Extract the (x, y) coordinate from the center of the cell holding the provided text.  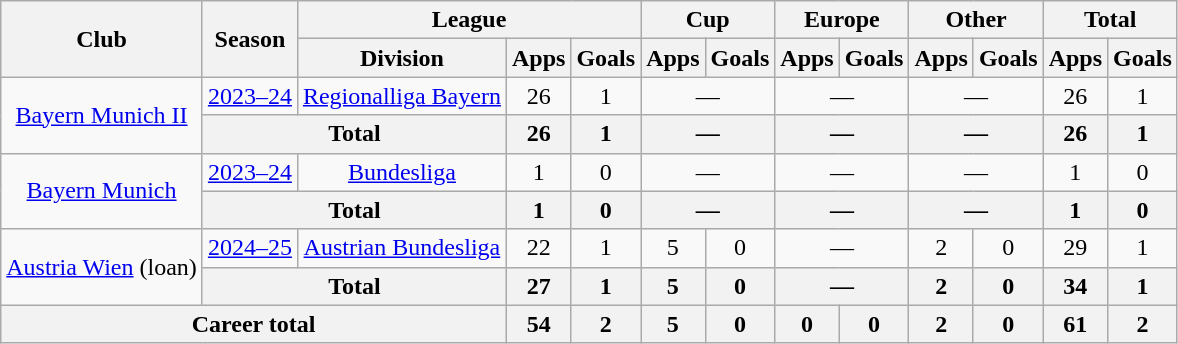
54 (538, 324)
2024–25 (250, 248)
Europe (842, 20)
Other (976, 20)
Cup (708, 20)
Austria Wien (loan) (102, 267)
Career total (254, 324)
Bayern Munich (102, 191)
29 (1075, 248)
Division (402, 58)
Austrian Bundesliga (402, 248)
34 (1075, 286)
Bundesliga (402, 172)
League (468, 20)
27 (538, 286)
Regionalliga Bayern (402, 96)
Season (250, 39)
22 (538, 248)
61 (1075, 324)
Bayern Munich II (102, 115)
Club (102, 39)
